Determine the (X, Y) coordinate at the center of the cell enclosing the given text.  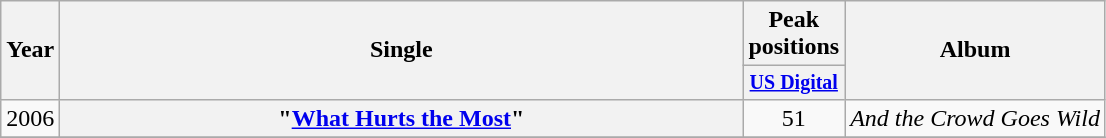
And the Crowd Goes Wild (976, 118)
Year (30, 50)
2006 (30, 118)
US Digital (794, 82)
Album (976, 50)
Single (402, 50)
"What Hurts the Most" (402, 118)
51 (794, 118)
Peak positions (794, 34)
